For the text-containing cell, return its midpoint in (x, y) coordinate format. 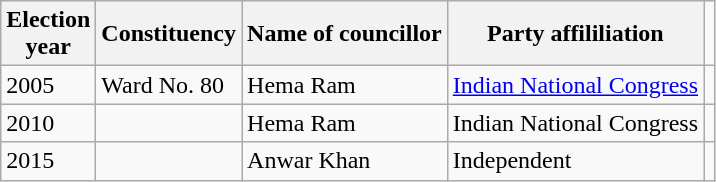
2015 (48, 161)
Anwar Khan (345, 161)
2005 (48, 85)
Independent (575, 161)
Constituency (169, 34)
Ward No. 80 (169, 85)
Election year (48, 34)
2010 (48, 123)
Name of councillor (345, 34)
Party affililiation (575, 34)
